Detect which cell encompasses the target text, then output its (X, Y) center coordinate. 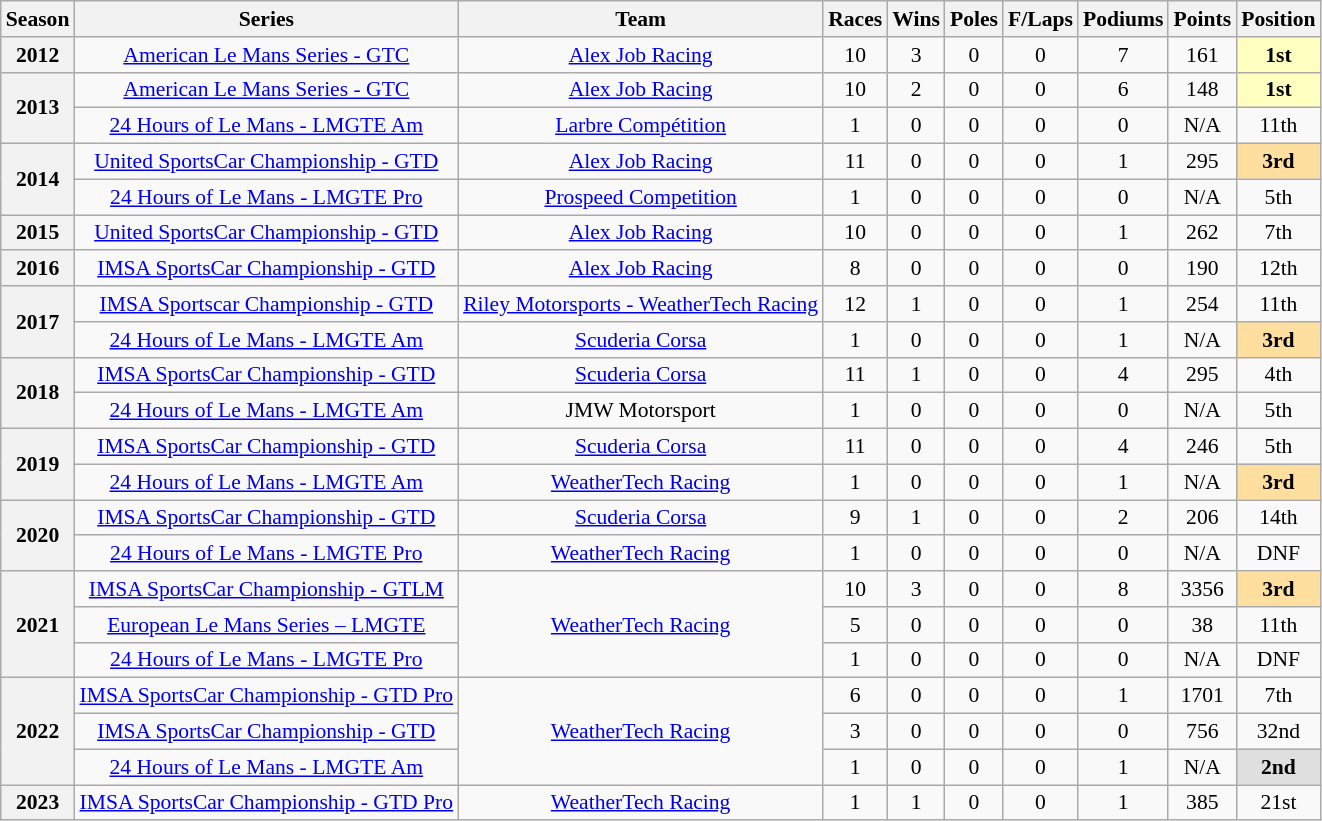
32nd (1278, 732)
190 (1202, 269)
2016 (38, 269)
3356 (1202, 589)
Series (266, 19)
JMW Motorsport (640, 411)
European Le Mans Series – LMGTE (266, 625)
Larbre Compétition (640, 126)
2022 (38, 732)
4th (1278, 375)
Podiums (1124, 19)
2020 (38, 536)
Poles (974, 19)
Races (855, 19)
Position (1278, 19)
38 (1202, 625)
2019 (38, 464)
1701 (1202, 696)
756 (1202, 732)
Prospeed Competition (640, 197)
Team (640, 19)
2014 (38, 180)
254 (1202, 304)
385 (1202, 803)
246 (1202, 447)
IMSA Sportscar Championship - GTD (266, 304)
IMSA SportsCar Championship - GTLM (266, 589)
2nd (1278, 767)
Wins (916, 19)
2023 (38, 803)
262 (1202, 233)
206 (1202, 518)
148 (1202, 90)
5 (855, 625)
2021 (38, 624)
2018 (38, 392)
2013 (38, 108)
12th (1278, 269)
Riley Motorsports - WeatherTech Racing (640, 304)
9 (855, 518)
21st (1278, 803)
2012 (38, 55)
Season (38, 19)
Points (1202, 19)
12 (855, 304)
7 (1124, 55)
161 (1202, 55)
14th (1278, 518)
2017 (38, 322)
F/Laps (1040, 19)
2015 (38, 233)
